Return the [X, Y] coordinate for the center point of the cell that contains the specified text.  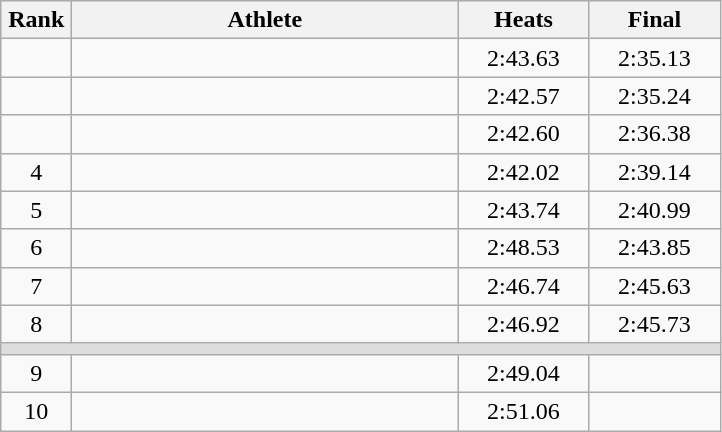
4 [36, 172]
2:39.14 [654, 172]
7 [36, 286]
2:45.63 [654, 286]
6 [36, 248]
2:45.73 [654, 324]
2:35.13 [654, 58]
Rank [36, 20]
2:43.74 [524, 210]
2:46.74 [524, 286]
9 [36, 373]
2:40.99 [654, 210]
Final [654, 20]
2:43.85 [654, 248]
2:36.38 [654, 134]
2:49.04 [524, 373]
8 [36, 324]
2:48.53 [524, 248]
Athlete [265, 20]
5 [36, 210]
10 [36, 411]
2:42.02 [524, 172]
2:42.57 [524, 96]
Heats [524, 20]
2:51.06 [524, 411]
2:46.92 [524, 324]
2:43.63 [524, 58]
2:42.60 [524, 134]
2:35.24 [654, 96]
